For the text-containing cell, return its midpoint in (x, y) coordinate format. 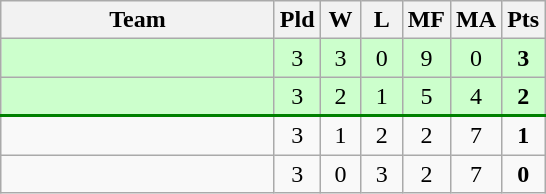
Team (138, 20)
MF (426, 20)
5 (426, 96)
W (340, 20)
4 (476, 96)
L (382, 20)
Pld (297, 20)
Pts (524, 20)
MA (476, 20)
9 (426, 58)
